Determine the (x, y) coordinate at the center of the cell enclosing the given text.  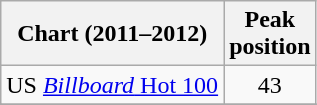
Peak position (270, 34)
Chart (2011–2012) (112, 34)
43 (270, 85)
US Billboard Hot 100 (112, 85)
